Capture the cell that displays the provided text and extract its [x, y] central coordinate. 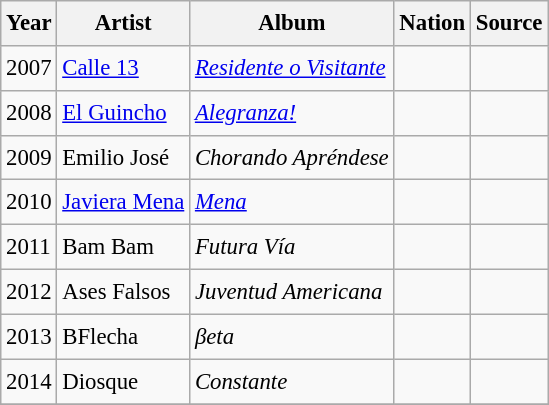
Juventud Americana [292, 292]
2010 [29, 202]
2009 [29, 158]
Source [508, 24]
2011 [29, 248]
Calle 13 [124, 68]
Bam Bam [124, 248]
Alegranza! [292, 114]
Artist [124, 24]
βeta [292, 336]
Diosque [124, 382]
Javiera Mena [124, 202]
Year [29, 24]
Residente o Visitante [292, 68]
2013 [29, 336]
2007 [29, 68]
Emilio José [124, 158]
2008 [29, 114]
Futura Vía [292, 248]
Ases Falsos [124, 292]
BFlecha [124, 336]
Constante [292, 382]
2012 [29, 292]
Chorando Apréndese [292, 158]
Album [292, 24]
Nation [432, 24]
El Guincho [124, 114]
Mena [292, 202]
2014 [29, 382]
